Detect which cell encompasses the target text, then output its (x, y) center coordinate. 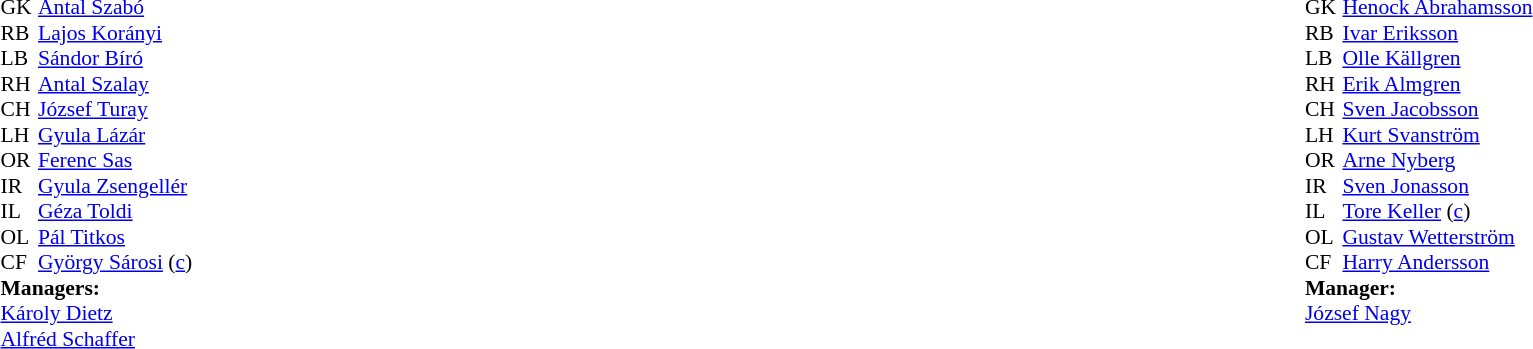
Manager: (1419, 288)
Ivar Eriksson (1437, 33)
Pál Titkos (115, 237)
Gustav Wetterström (1437, 237)
Antal Szalay (115, 84)
Arne Nyberg (1437, 161)
Managers: (96, 288)
Gyula Zsengellér (115, 186)
Gyula Lázár (115, 135)
Ferenc Sas (115, 161)
Erik Almgren (1437, 84)
Sven Jonasson (1437, 186)
József Turay (115, 109)
Sven Jacobsson (1437, 109)
Sándor Bíró (115, 59)
József Nagy (1419, 313)
Kurt Svanström (1437, 135)
Géza Toldi (115, 211)
Harry Andersson (1437, 263)
Tore Keller (c) (1437, 211)
Lajos Korányi (115, 33)
Olle Källgren (1437, 59)
György Sárosi (c) (115, 263)
